Locate the cell with the specified text and output its [X, Y] center coordinate. 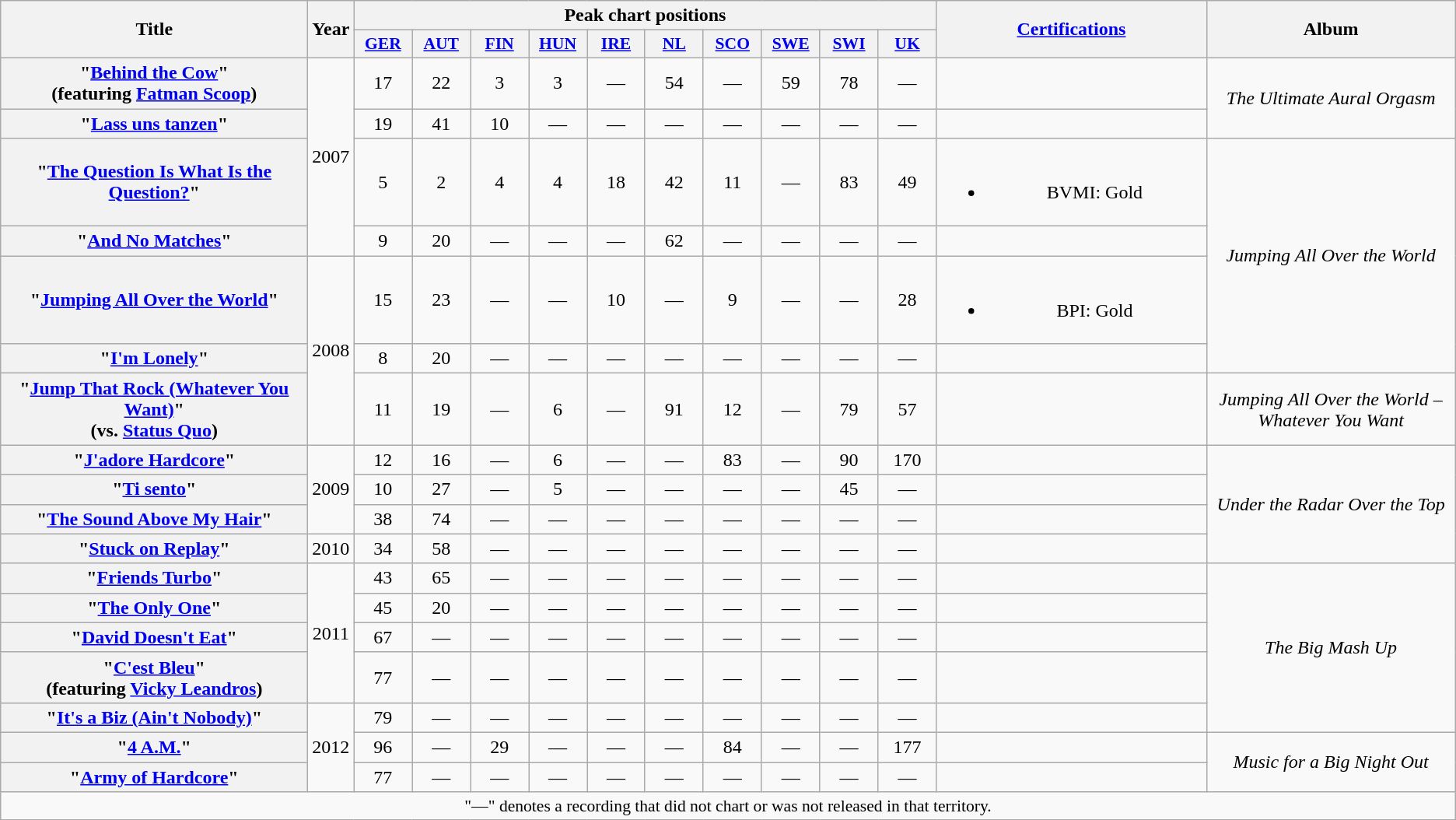
"4 A.M." [154, 747]
SCO [733, 44]
"The Question Is What Is the Question?" [154, 182]
UK [907, 44]
2011 [331, 633]
49 [907, 182]
SWI [849, 44]
Under the Radar Over the Top [1331, 504]
"And No Matches" [154, 241]
18 [616, 182]
2012 [331, 747]
28 [907, 300]
"The Sound Above My Hair" [154, 519]
57 [907, 409]
"It's a Biz (Ain't Nobody)" [154, 717]
27 [442, 489]
"David Doesn't Eat" [154, 637]
"I'm Lonely" [154, 359]
2 [442, 182]
91 [674, 409]
170 [907, 460]
65 [442, 578]
17 [383, 82]
84 [733, 747]
43 [383, 578]
15 [383, 300]
Jumping All Over the World [1331, 256]
Title [154, 30]
GER [383, 44]
BPI: Gold [1072, 300]
Jumping All Over the World – Whatever You Want [1331, 409]
42 [674, 182]
22 [442, 82]
HUN [558, 44]
"Jump That Rock (Whatever You Want)"(vs. Status Quo) [154, 409]
34 [383, 548]
"Ti sento" [154, 489]
NL [674, 44]
Certifications [1072, 30]
16 [442, 460]
AUT [442, 44]
"C'est Bleu"(featuring Vicky Leandros) [154, 677]
IRE [616, 44]
58 [442, 548]
The Big Mash Up [1331, 647]
8 [383, 359]
Peak chart positions [646, 16]
"J'adore Hardcore" [154, 460]
23 [442, 300]
Year [331, 30]
"Friends Turbo" [154, 578]
"Behind the Cow"(featuring Fatman Scoop) [154, 82]
FIN [499, 44]
177 [907, 747]
2009 [331, 489]
90 [849, 460]
2007 [331, 156]
"Jumping All Over the World" [154, 300]
74 [442, 519]
41 [442, 124]
54 [674, 82]
38 [383, 519]
96 [383, 747]
Album [1331, 30]
"Lass uns tanzen" [154, 124]
BVMI: Gold [1072, 182]
2008 [331, 350]
29 [499, 747]
62 [674, 241]
The Ultimate Aural Orgasm [1331, 98]
"Stuck on Replay" [154, 548]
"—" denotes a recording that did not chart or was not released in that territory. [728, 806]
67 [383, 637]
2010 [331, 548]
"The Only One" [154, 608]
78 [849, 82]
59 [790, 82]
Music for a Big Night Out [1331, 762]
"Army of Hardcore" [154, 777]
SWE [790, 44]
